Pinpoint the cell where the given text exists, returning its [X, Y] midpoint coordinate. 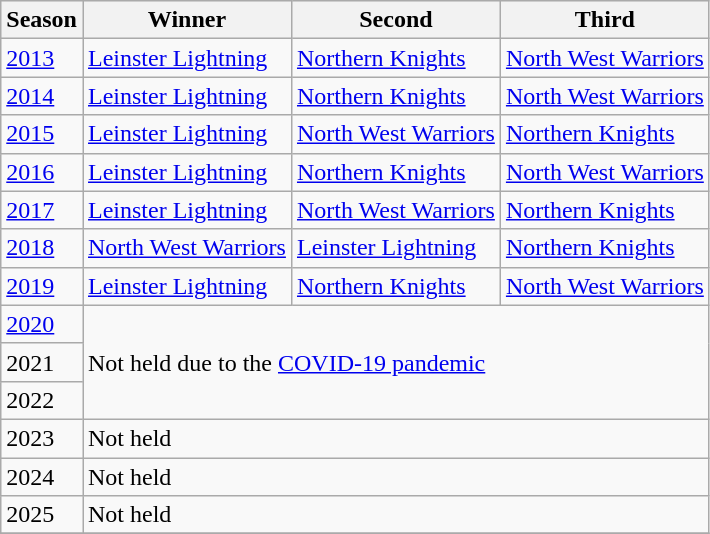
Season [42, 20]
2013 [42, 58]
2024 [42, 477]
2014 [42, 96]
2023 [42, 438]
2016 [42, 172]
Third [604, 20]
2018 [42, 248]
Second [396, 20]
2021 [42, 362]
Winner [186, 20]
2025 [42, 515]
2019 [42, 286]
Not held due to the COVID-19 pandemic [396, 362]
2015 [42, 134]
2020 [42, 324]
2017 [42, 210]
2022 [42, 400]
